Identify which cell holds the provided text, then report its (x, y) central coordinate. 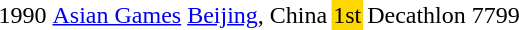
1st (348, 15)
Decathlon (417, 15)
Beijing, China (258, 15)
Asian Games (117, 15)
